Detect which cell encompasses the target text, then output its [X, Y] center coordinate. 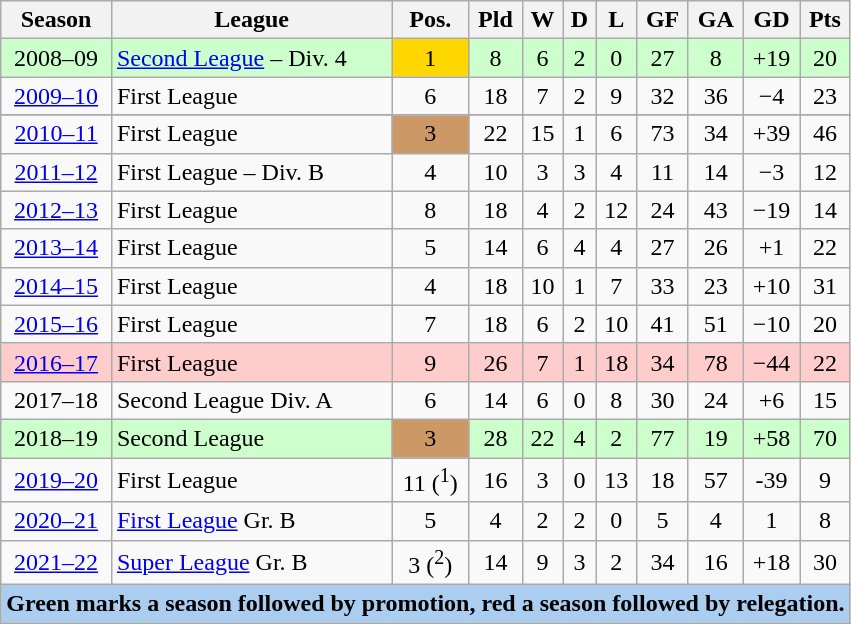
11 [663, 172]
Super League Gr. B [251, 562]
GF [663, 20]
GD [772, 20]
70 [825, 438]
3 (2) [430, 562]
57 [716, 480]
46 [825, 134]
2019–20 [56, 480]
+1 [772, 248]
−3 [772, 172]
2015–16 [56, 324]
Pts [825, 20]
Second League – Div. 4 [251, 58]
2009–10 [56, 96]
Second League [251, 438]
13 [616, 480]
L [616, 20]
-39 [772, 480]
W [542, 20]
31 [825, 286]
League [251, 20]
36 [716, 96]
41 [663, 324]
Season [56, 20]
78 [716, 362]
73 [663, 134]
2018–19 [56, 438]
11 (1) [430, 480]
2013–14 [56, 248]
32 [663, 96]
Pld [496, 20]
Second League Div. A [251, 400]
−4 [772, 96]
−19 [772, 210]
33 [663, 286]
2014–15 [56, 286]
2020–21 [56, 521]
2011–12 [56, 172]
2021–22 [56, 562]
2017–18 [56, 400]
28 [496, 438]
77 [663, 438]
−10 [772, 324]
First League Gr. B [251, 521]
2010–11 [56, 134]
First League – Div. B [251, 172]
2008–09 [56, 58]
Pos. [430, 20]
+39 [772, 134]
43 [716, 210]
−44 [772, 362]
+10 [772, 286]
2012–13 [56, 210]
+6 [772, 400]
GA [716, 20]
+19 [772, 58]
+18 [772, 562]
2016–17 [56, 362]
19 [716, 438]
Green marks a season followed by promotion, red a season followed by relegation. [426, 604]
+58 [772, 438]
51 [716, 324]
D [580, 20]
